Identify which cell holds the provided text, then report its [X, Y] central coordinate. 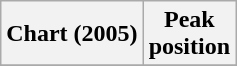
Peakposition [189, 34]
Chart (2005) [72, 34]
